Return the [X, Y] coordinate for the center point of the cell that contains the specified text.  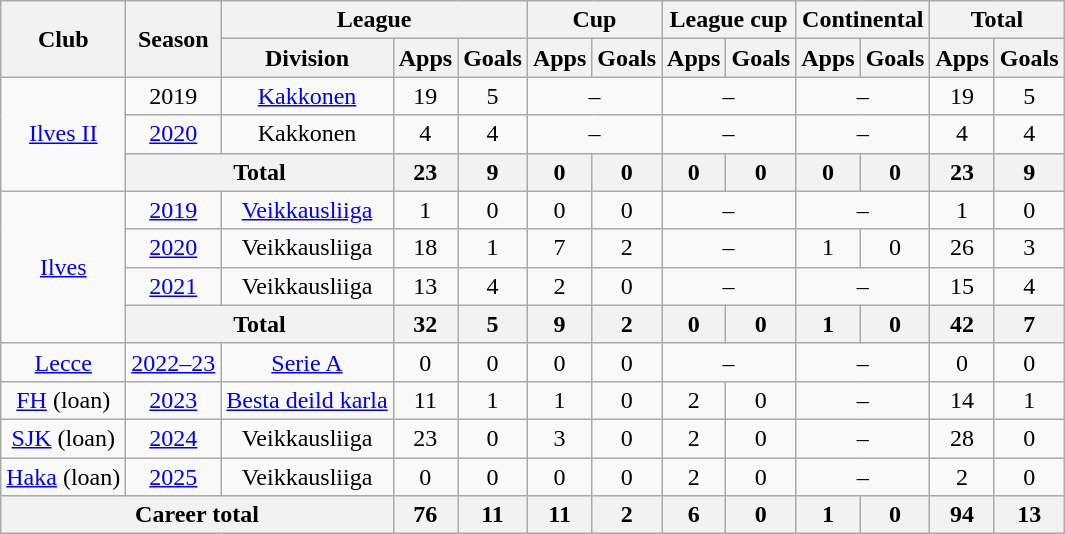
SJK (loan) [64, 438]
2023 [174, 400]
Cup [594, 20]
2021 [174, 286]
6 [694, 515]
2025 [174, 477]
2024 [174, 438]
Continental [863, 20]
Club [64, 39]
Haka (loan) [64, 477]
42 [962, 324]
League [374, 20]
2022–23 [174, 362]
Career total [197, 515]
Serie A [307, 362]
18 [425, 248]
15 [962, 286]
Division [307, 58]
76 [425, 515]
Lecce [64, 362]
26 [962, 248]
League cup [729, 20]
94 [962, 515]
Season [174, 39]
14 [962, 400]
FH (loan) [64, 400]
Ilves [64, 267]
Besta deild karla [307, 400]
32 [425, 324]
Ilves II [64, 134]
28 [962, 438]
